Determine the [X, Y] coordinate at the center of the cell enclosing the given text.  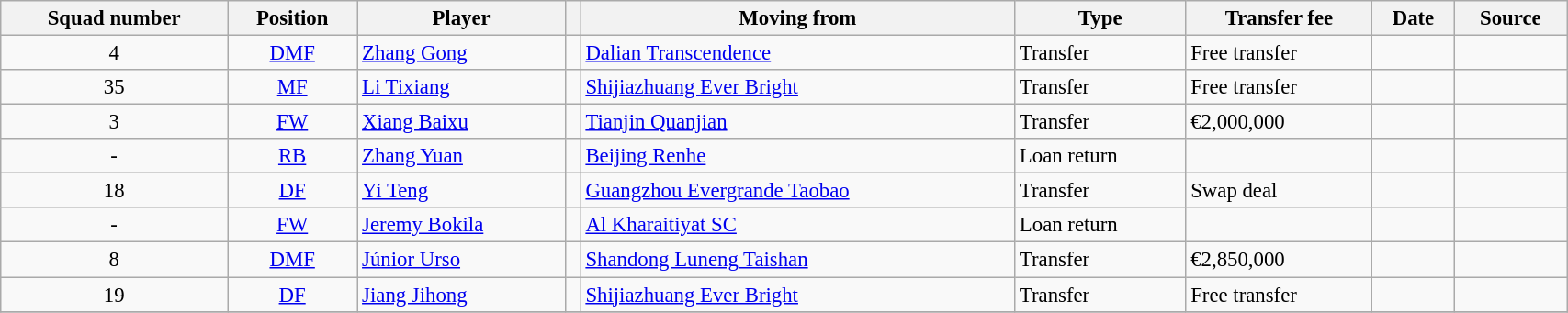
Swap deal [1279, 191]
Jiang Jihong [461, 295]
Xiang Baixu [461, 122]
4 [114, 53]
Transfer fee [1279, 18]
Al Kharaitiyat SC [797, 225]
Guangzhou Evergrande Taobao [797, 191]
3 [114, 122]
Yi Teng [461, 191]
Shandong Luneng Taishan [797, 260]
Squad number [114, 18]
Tianjin Quanjian [797, 122]
MF [292, 87]
€2,850,000 [1279, 260]
Type [1100, 18]
Dalian Transcendence [797, 53]
Date [1413, 18]
Júnior Urso [461, 260]
Beijing Renhe [797, 156]
19 [114, 295]
Source [1510, 18]
Zhang Yuan [461, 156]
Li Tixiang [461, 87]
8 [114, 260]
Player [461, 18]
RB [292, 156]
Jeremy Bokila [461, 225]
Position [292, 18]
35 [114, 87]
Moving from [797, 18]
Zhang Gong [461, 53]
18 [114, 191]
€2,000,000 [1279, 122]
